Identify which cell holds the provided text, then report its [X, Y] central coordinate. 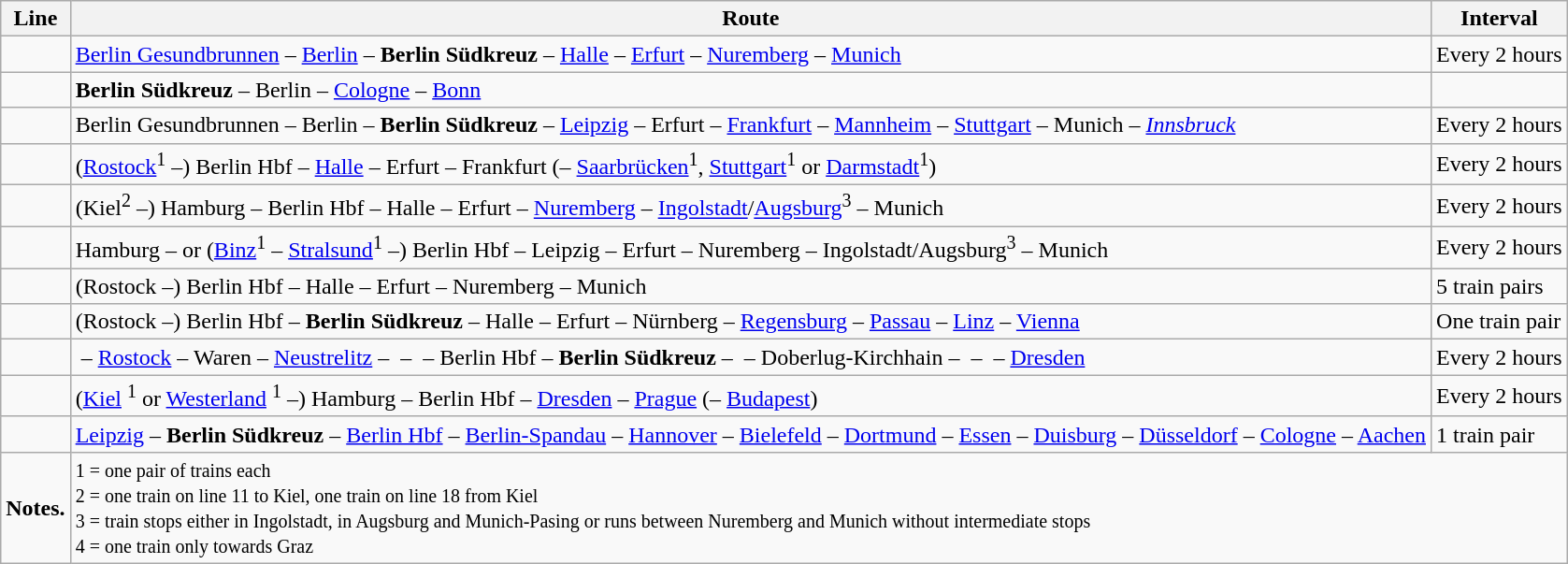
1 train pair [1500, 434]
Interval [1500, 19]
Route [750, 19]
(Rostock1 –) Berlin Hbf – Halle – Erfurt – Frankfurt (– Saarbrücken1, Stuttgart1 or Darmstadt1) [750, 165]
Leipzig – Berlin Südkreuz – Berlin Hbf – Berlin-Spandau – Hannover – Bielefeld – Dortmund – Essen – Duisburg – Düsseldorf – Cologne – Aachen [750, 434]
5 train pairs [1500, 286]
Notes. [36, 507]
Hamburg – or (Binz1 – Stralsund1 –) Berlin Hbf – Leipzig – Erfurt – Nuremberg – Ingolstadt/Augsburg3 – Munich [750, 247]
Line [36, 19]
(Rostock –) Berlin Hbf – Halle – Erfurt – Nuremberg – Munich [750, 286]
– Rostock – Waren – Neustrelitz – – – Berlin Hbf – Berlin Südkreuz – – Doberlug-Kirchhain – – – Dresden [750, 357]
(Rostock –) Berlin Hbf – Berlin Südkreuz – Halle – Erfurt – Nürnberg – Regensburg – Passau – Linz – Vienna [750, 322]
Berlin Gesundbrunnen – Berlin – Berlin Südkreuz – Leipzig – Erfurt – Frankfurt – Mannheim – Stuttgart – Munich – Innsbruck [750, 125]
(Kiel2 –) Hamburg – Berlin Hbf – Halle – Erfurt – Nuremberg – Ingolstadt/Augsburg3 – Munich [750, 206]
Berlin Südkreuz – Berlin – Cologne – Bonn [750, 90]
One train pair [1500, 322]
(Kiel 1 or Westerland 1 –) Hamburg – Berlin Hbf – Dresden – Prague (– Budapest) [750, 397]
Berlin Gesundbrunnen – Berlin – Berlin Südkreuz – Halle – Erfurt – Nuremberg – Munich [750, 54]
